Identify which cell holds the provided text, then report its [X, Y] central coordinate. 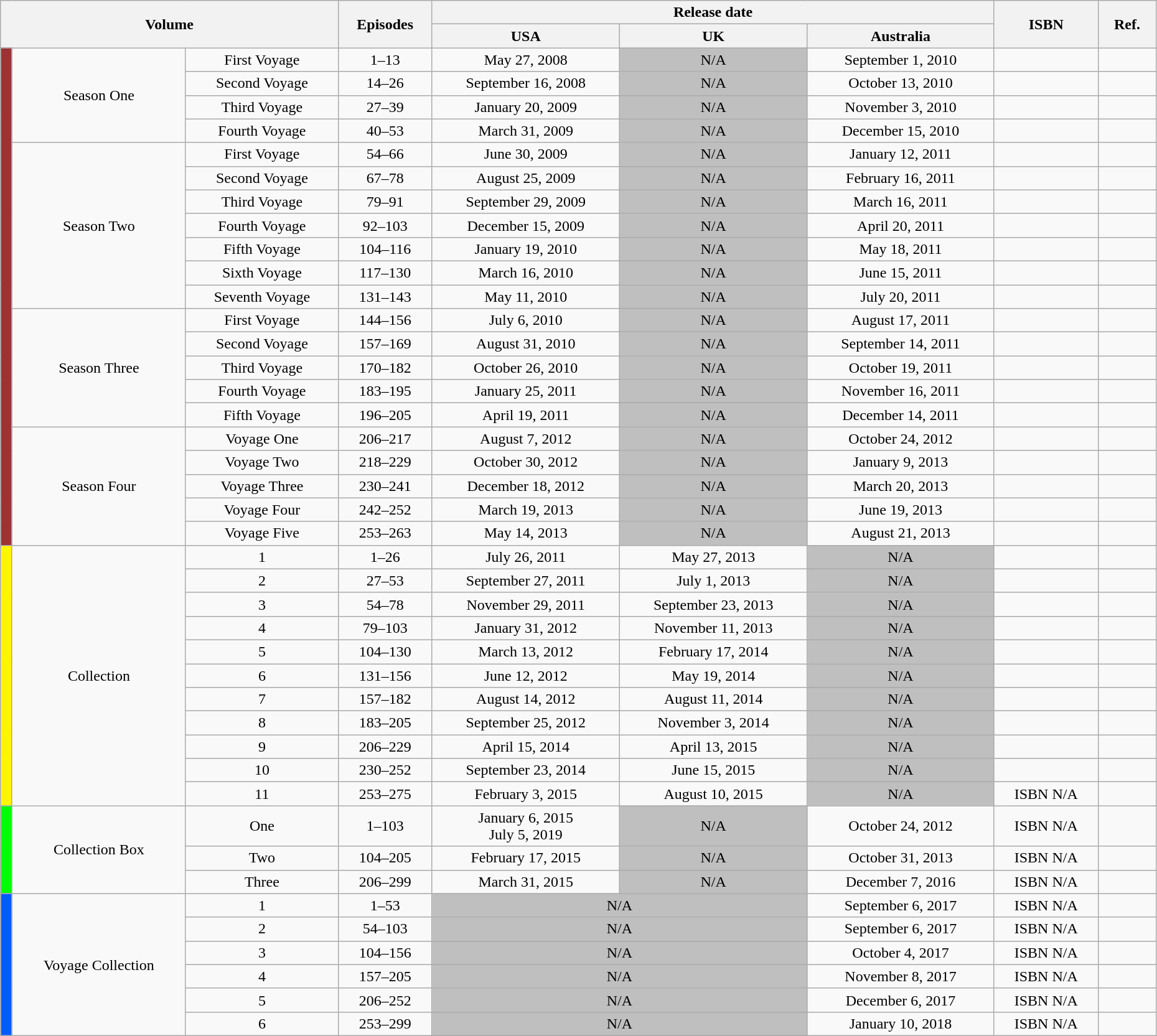
117–130 [385, 273]
July 6, 2010 [525, 320]
27–39 [385, 107]
Sixth Voyage [261, 273]
1–103 [385, 826]
196–205 [385, 415]
10 [261, 770]
104–130 [385, 651]
253–275 [385, 794]
October 31, 2013 [901, 858]
54–78 [385, 604]
92–103 [385, 225]
May 11, 2010 [525, 297]
April 15, 2014 [525, 747]
Voyage Four [261, 510]
March 20, 2013 [901, 486]
USA [525, 36]
131–143 [385, 297]
Season Two [98, 225]
June 19, 2013 [901, 510]
March 31, 2015 [525, 882]
104–205 [385, 858]
1–53 [385, 905]
1–26 [385, 557]
August 10, 2015 [713, 794]
104–116 [385, 249]
March 31, 2009 [525, 131]
September 29, 2009 [525, 202]
Two [261, 858]
April 19, 2011 [525, 415]
79–91 [385, 202]
Voyage Five [261, 533]
One [261, 826]
157–182 [385, 699]
August 31, 2010 [525, 344]
January 25, 2011 [525, 391]
Ref. [1128, 24]
May 18, 2011 [901, 249]
218–229 [385, 462]
March 16, 2010 [525, 273]
February 3, 2015 [525, 794]
September 14, 2011 [901, 344]
Seventh Voyage [261, 297]
ISBN [1046, 24]
183–195 [385, 391]
September 25, 2012 [525, 723]
54–66 [385, 154]
170–182 [385, 368]
December 15, 2010 [901, 131]
September 23, 2013 [713, 604]
1–13 [385, 60]
May 27, 2008 [525, 60]
July 1, 2013 [713, 581]
131–156 [385, 675]
December 6, 2017 [901, 1000]
July 20, 2011 [901, 297]
July 26, 2011 [525, 557]
Voyage Three [261, 486]
June 15, 2015 [713, 770]
Voyage Two [261, 462]
May 14, 2013 [525, 533]
February 17, 2015 [525, 858]
253–299 [385, 1024]
104–156 [385, 953]
27–53 [385, 581]
206–229 [385, 747]
54–103 [385, 929]
September 23, 2014 [525, 770]
230–252 [385, 770]
March 19, 2013 [525, 510]
206–217 [385, 439]
79–103 [385, 628]
August 17, 2011 [901, 320]
October 4, 2017 [901, 953]
9 [261, 747]
183–205 [385, 723]
8 [261, 723]
January 10, 2018 [901, 1024]
November 8, 2017 [901, 976]
Three [261, 882]
January 6, 2015July 5, 2019 [525, 826]
May 19, 2014 [713, 675]
August 25, 2009 [525, 178]
253–263 [385, 533]
April 13, 2015 [713, 747]
230–241 [385, 486]
Episodes [385, 24]
Release date [713, 12]
August 7, 2012 [525, 439]
Season One [98, 95]
August 14, 2012 [525, 699]
June 30, 2009 [525, 154]
January 20, 2009 [525, 107]
December 18, 2012 [525, 486]
157–205 [385, 976]
September 1, 2010 [901, 60]
September 16, 2008 [525, 83]
April 20, 2011 [901, 225]
February 16, 2011 [901, 178]
August 21, 2013 [901, 533]
June 12, 2012 [525, 675]
November 16, 2011 [901, 391]
Collection Box [98, 850]
206–299 [385, 882]
June 15, 2011 [901, 273]
October 13, 2010 [901, 83]
May 27, 2013 [713, 557]
March 16, 2011 [901, 202]
October 26, 2010 [525, 368]
Season Four [98, 486]
November 11, 2013 [713, 628]
14–26 [385, 83]
January 12, 2011 [901, 154]
January 9, 2013 [901, 462]
Season Three [98, 368]
Volume [169, 24]
242–252 [385, 510]
October 30, 2012 [525, 462]
157–169 [385, 344]
November 3, 2010 [901, 107]
Voyage Collection [98, 964]
December 14, 2011 [901, 415]
67–78 [385, 178]
January 19, 2010 [525, 249]
UK [713, 36]
144–156 [385, 320]
November 3, 2014 [713, 723]
October 19, 2011 [901, 368]
February 17, 2014 [713, 651]
Collection [98, 676]
11 [261, 794]
206–252 [385, 1000]
40–53 [385, 131]
7 [261, 699]
March 13, 2012 [525, 651]
September 27, 2011 [525, 581]
January 31, 2012 [525, 628]
Voyage One [261, 439]
August 11, 2014 [713, 699]
December 7, 2016 [901, 882]
November 29, 2011 [525, 604]
December 15, 2009 [525, 225]
Australia [901, 36]
